Return (X, Y) of the center of cell containing provided text 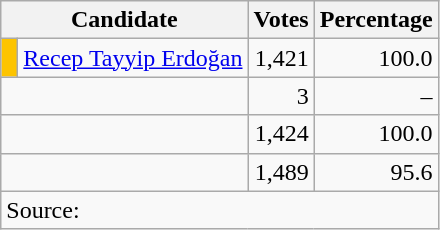
Votes (281, 20)
3 (281, 96)
Source: (220, 210)
Recep Tayyip Erdoğan (133, 58)
Candidate (124, 20)
Percentage (376, 20)
– (376, 96)
1,489 (281, 172)
1,421 (281, 58)
95.6 (376, 172)
1,424 (281, 134)
